Detect which cell encompasses the target text, then output its (x, y) center coordinate. 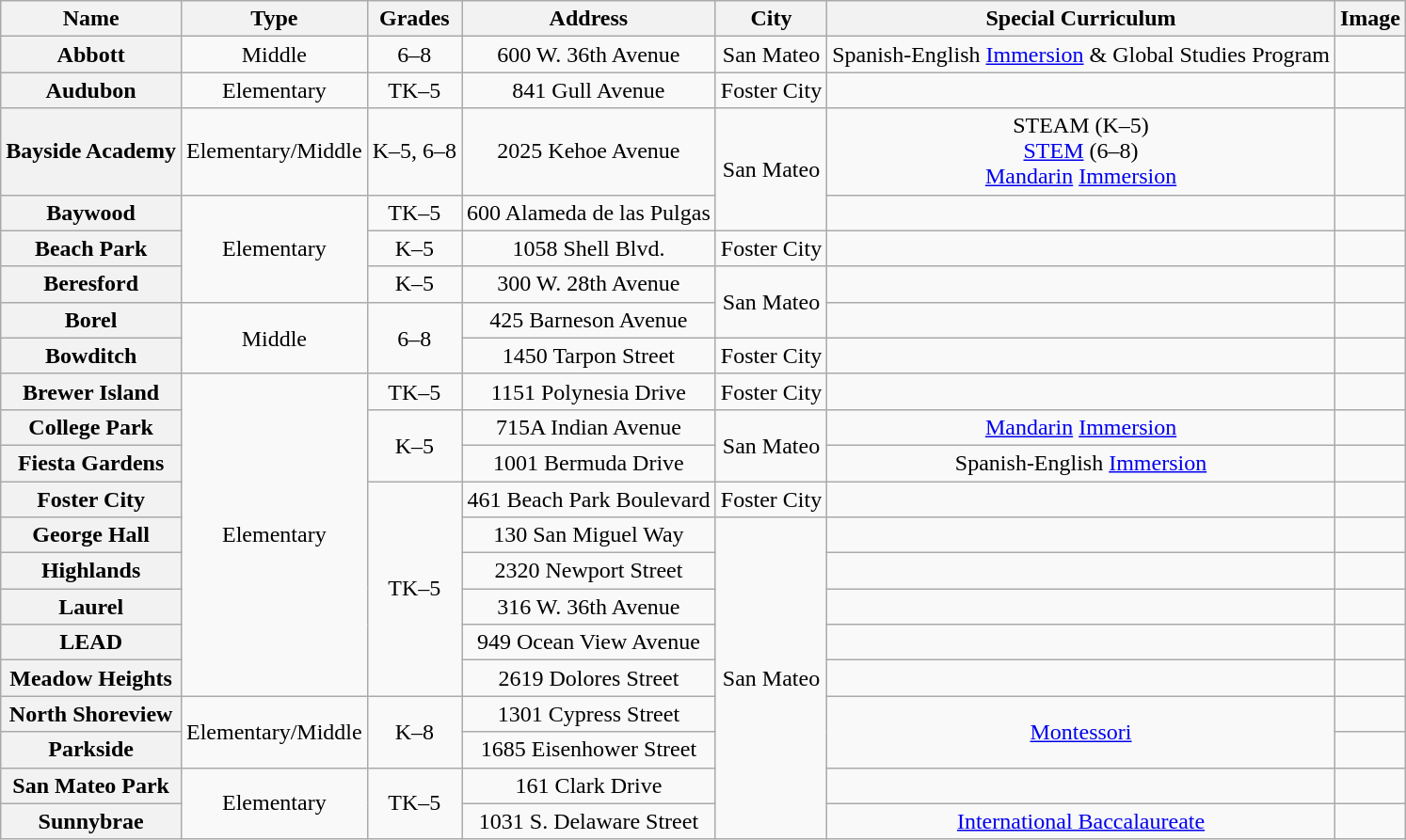
600 W. 36th Avenue (589, 55)
1685 Eisenhower Street (589, 750)
715A Indian Avenue (589, 427)
Beach Park (91, 248)
Montessori (1081, 732)
George Hall (91, 535)
Audubon (91, 90)
Beresford (91, 284)
130 San Miguel Way (589, 535)
Address (589, 19)
Grades (414, 19)
K–5, 6–8 (414, 151)
2619 Dolores Street (589, 678)
Meadow Heights (91, 678)
STEAM (K–5)STEM (6–8)Mandarin Immersion (1081, 151)
161 Clark Drive (589, 785)
2025 Kehoe Avenue (589, 151)
Spanish-English Immersion & Global Studies Program (1081, 55)
1031 S. Delaware Street (589, 821)
Special Curriculum (1081, 19)
Bowditch (91, 356)
Parkside (91, 750)
K–8 (414, 732)
Highlands (91, 571)
Spanish-English Immersion (1081, 463)
Bayside Academy (91, 151)
City (771, 19)
Brewer Island (91, 391)
841 Gull Avenue (589, 90)
Mandarin Immersion (1081, 427)
Name (91, 19)
Abbott (91, 55)
1151 Polynesia Drive (589, 391)
600 Alameda de las Pulgas (589, 213)
Fiesta Gardens (91, 463)
LEAD (91, 642)
461 Beach Park Boulevard (589, 499)
San Mateo Park (91, 785)
Laurel (91, 607)
North Shoreview (91, 714)
300 W. 28th Avenue (589, 284)
1058 Shell Blvd. (589, 248)
Type (274, 19)
1450 Tarpon Street (589, 356)
Borel (91, 320)
Sunnybrae (91, 821)
Baywood (91, 213)
College Park (91, 427)
425 Barneson Avenue (589, 320)
International Baccalaureate (1081, 821)
1301 Cypress Street (589, 714)
Image (1370, 19)
2320 Newport Street (589, 571)
1001 Bermuda Drive (589, 463)
316 W. 36th Avenue (589, 607)
949 Ocean View Avenue (589, 642)
